Identify which cell holds the provided text, then report its (X, Y) central coordinate. 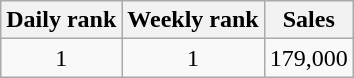
Weekly rank (193, 20)
Sales (308, 20)
179,000 (308, 58)
Daily rank (62, 20)
